Locate the cell with the specified text and output its [X, Y] center coordinate. 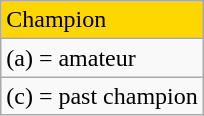
Champion [102, 20]
(a) = amateur [102, 58]
(c) = past champion [102, 96]
